Search for the cell housing the specified text and yield its (X, Y) center coordinate. 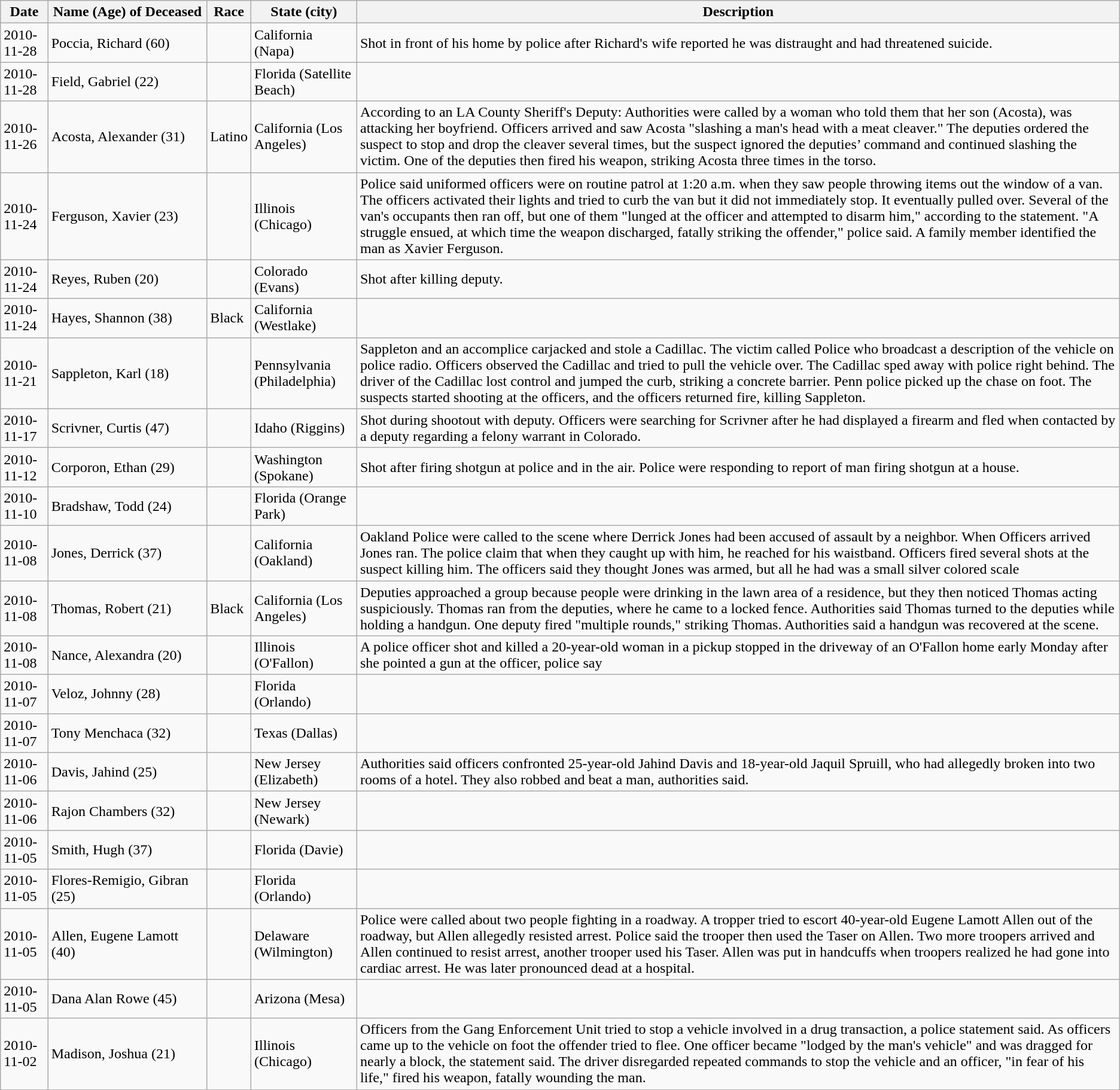
Washington (Spokane) (304, 467)
2010-11-21 (24, 373)
Sappleton, Karl (18) (127, 373)
Madison, Joshua (21) (127, 1054)
Dana Alan Rowe (45) (127, 999)
Tony Menchaca (32) (127, 733)
Field, Gabriel (22) (127, 81)
Date (24, 12)
Shot after firing shotgun at police and in the air. Police were responding to report of man firing shotgun at a house. (738, 467)
Colorado (Evans) (304, 279)
2010-11-02 (24, 1054)
Nance, Alexandra (20) (127, 656)
2010-11-10 (24, 506)
Acosta, Alexander (31) (127, 136)
Illinois (O'Fallon) (304, 656)
Delaware (Wilmington) (304, 944)
Jones, Derrick (37) (127, 553)
Smith, Hugh (37) (127, 850)
Scrivner, Curtis (47) (127, 428)
Flores-Remigio, Gibran (25) (127, 889)
Name (Age) of Deceased (127, 12)
Rajon Chambers (32) (127, 811)
Shot in front of his home by police after Richard's wife reported he was distraught and had threatened suicide. (738, 43)
State (city) (304, 12)
Thomas, Robert (21) (127, 608)
Pennsylvania (Philadelphia) (304, 373)
Hayes, Shannon (38) (127, 318)
Poccia, Richard (60) (127, 43)
Texas (Dallas) (304, 733)
Description (738, 12)
Corporon, Ethan (29) (127, 467)
Reyes, Ruben (20) (127, 279)
California (Napa) (304, 43)
Florida (Davie) (304, 850)
Florida (Orange Park) (304, 506)
Idaho (Riggins) (304, 428)
Race (229, 12)
New Jersey (Newark) (304, 811)
Florida (Satellite Beach) (304, 81)
2010-11-17 (24, 428)
2010-11-12 (24, 467)
Arizona (Mesa) (304, 999)
Veloz, Johnny (28) (127, 694)
Davis, Jahind (25) (127, 772)
California (Oakland) (304, 553)
2010-11-26 (24, 136)
Shot after killing deputy. (738, 279)
Bradshaw, Todd (24) (127, 506)
Allen, Eugene Lamott (40) (127, 944)
New Jersey (Elizabeth) (304, 772)
Latino (229, 136)
Ferguson, Xavier (23) (127, 216)
California (Westlake) (304, 318)
